Identify which cell holds the provided text, then report its [X, Y] central coordinate. 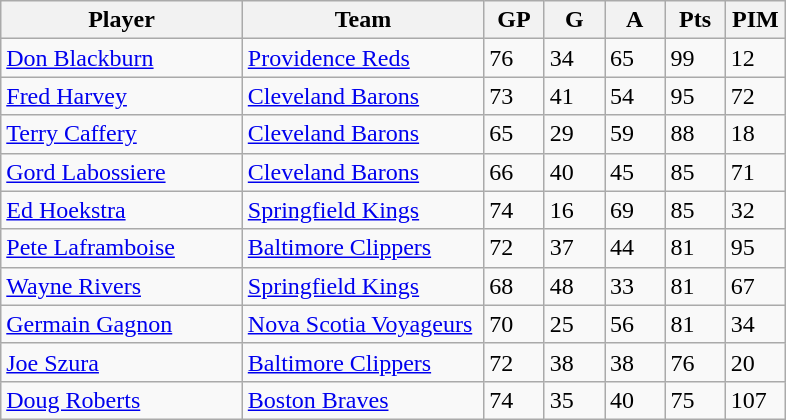
Don Blackburn [122, 58]
107 [755, 400]
54 [634, 96]
20 [755, 362]
16 [574, 210]
Providence Reds [363, 58]
Ed Hoekstra [122, 210]
59 [634, 134]
99 [695, 58]
Boston Braves [363, 400]
Fred Harvey [122, 96]
GP [514, 20]
67 [755, 286]
A [634, 20]
71 [755, 172]
41 [574, 96]
25 [574, 324]
Team [363, 20]
12 [755, 58]
Player [122, 20]
29 [574, 134]
Nova Scotia Voyageurs [363, 324]
G [574, 20]
66 [514, 172]
33 [634, 286]
68 [514, 286]
48 [574, 286]
44 [634, 248]
37 [574, 248]
18 [755, 134]
88 [695, 134]
73 [514, 96]
Pete Laframboise [122, 248]
Doug Roberts [122, 400]
PIM [755, 20]
Terry Caffery [122, 134]
Germain Gagnon [122, 324]
75 [695, 400]
56 [634, 324]
45 [634, 172]
70 [514, 324]
Pts [695, 20]
Wayne Rivers [122, 286]
Joe Szura [122, 362]
69 [634, 210]
32 [755, 210]
35 [574, 400]
Gord Labossiere [122, 172]
